Extract the (X, Y) coordinate from the center of the cell holding the provided text.  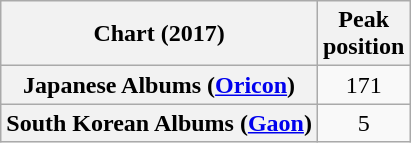
South Korean Albums (Gaon) (160, 123)
171 (363, 85)
Chart (2017) (160, 34)
Peakposition (363, 34)
5 (363, 123)
Japanese Albums (Oricon) (160, 85)
